Find where the given text appears and provide that cell's center as (x, y) coordinate. 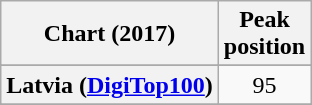
95 (264, 85)
Chart (2017) (110, 34)
Latvia (DigiTop100) (110, 85)
Peakposition (264, 34)
